Find where the given text appears and provide that cell's center as [X, Y] coordinate. 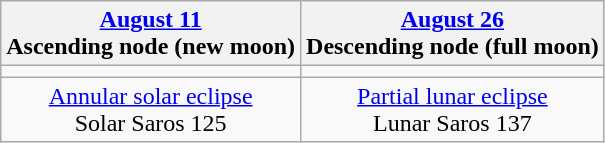
Annular solar eclipseSolar Saros 125 [151, 110]
August 26Descending node (full moon) [453, 34]
August 11Ascending node (new moon) [151, 34]
Partial lunar eclipseLunar Saros 137 [453, 110]
